Provide the [x, y] coordinate of the cell's center where the given text is located.  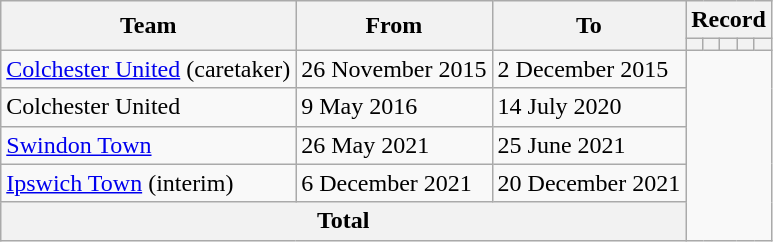
26 May 2021 [394, 145]
Team [148, 26]
Colchester United (caretaker) [148, 69]
20 December 2021 [589, 183]
Total [344, 221]
Record [729, 20]
6 December 2021 [394, 183]
From [394, 26]
2 December 2015 [589, 69]
9 May 2016 [394, 107]
Swindon Town [148, 145]
To [589, 26]
Ipswich Town (interim) [148, 183]
25 June 2021 [589, 145]
26 November 2015 [394, 69]
Colchester United [148, 107]
14 July 2020 [589, 107]
